Detect which cell encompasses the target text, then output its [X, Y] center coordinate. 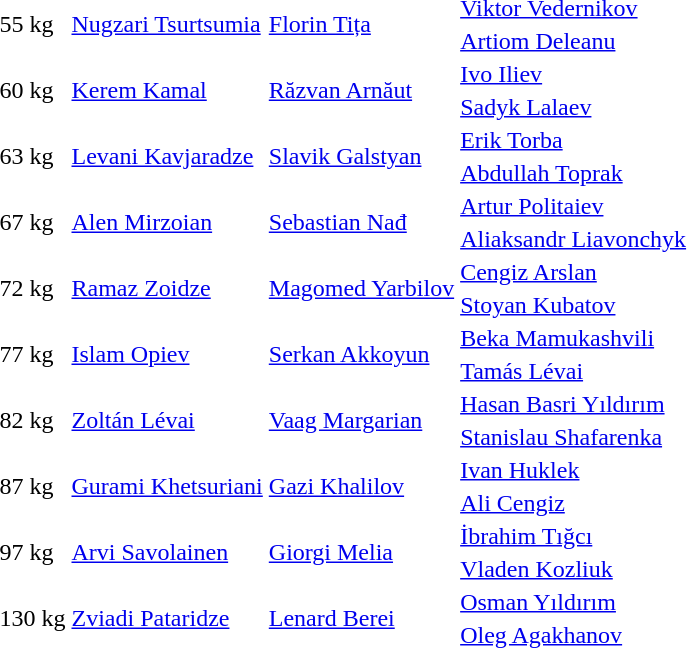
Alen Mirzoian [167, 222]
Giorgi Melia [361, 552]
Levani Kavjaradze [167, 156]
Sebastian Nađ [361, 222]
Serkan Akkoyun [361, 354]
Islam Opiev [167, 354]
Răzvan Arnăut [361, 90]
Slavik Galstyan [361, 156]
Gurami Khetsuriani [167, 486]
Arvi Savolainen [167, 552]
Magomed Yarbilov [361, 288]
Vaag Margarian [361, 420]
Zoltán Lévai [167, 420]
Gazi Khalilov [361, 486]
Ramaz Zoidze [167, 288]
Kerem Kamal [167, 90]
